Return [X, Y] of the center of cell containing provided text 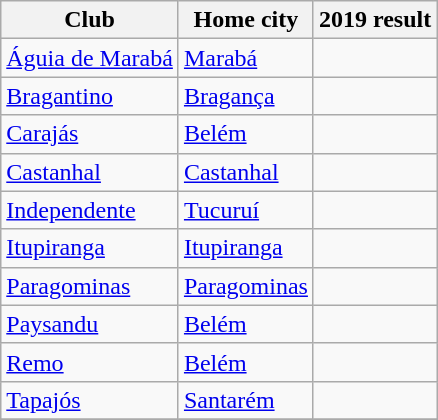
Tucuruí [246, 210]
Remo [90, 362]
Santarém [246, 400]
2019 result [374, 20]
Home city [246, 20]
Bragança [246, 96]
Independente [90, 210]
Tapajós [90, 400]
Carajás [90, 134]
Paysandu [90, 324]
Club [90, 20]
Bragantino [90, 96]
Marabá [246, 58]
Águia de Marabá [90, 58]
